Identify which cell holds the provided text, then report its [X, Y] central coordinate. 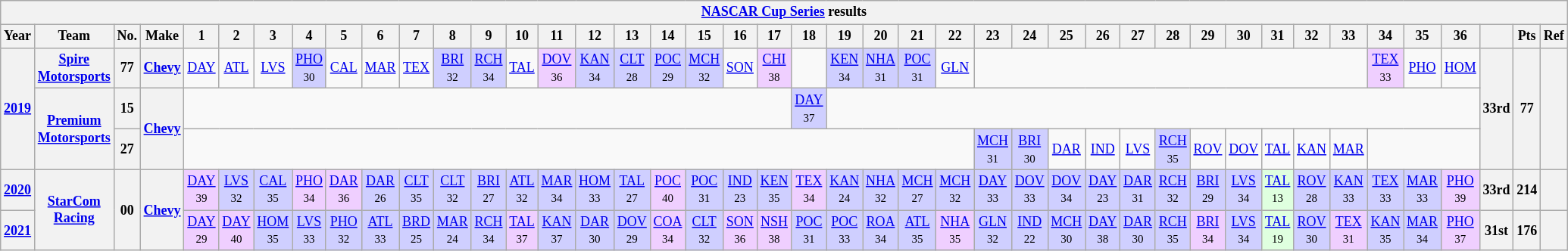
TEX31 [1348, 231]
TEX34 [809, 190]
DAY [201, 68]
13 [632, 36]
10 [522, 36]
CLT35 [417, 190]
DAY23 [1103, 190]
DAR [1067, 149]
POC29 [668, 68]
BRI32 [452, 68]
ATL35 [917, 231]
LVS33 [309, 231]
CLT28 [632, 68]
KAN35 [1385, 231]
17 [774, 36]
4 [309, 36]
KEN34 [845, 68]
00 [127, 210]
28 [1173, 36]
KAN37 [557, 231]
DAR26 [380, 190]
214 [1527, 190]
HOM33 [595, 190]
ROV [1207, 149]
ROV30 [1312, 231]
POC33 [845, 231]
KAN24 [845, 190]
ATL33 [380, 231]
14 [668, 36]
PHO34 [309, 190]
30 [1244, 36]
LVS32 [236, 190]
PHO32 [344, 231]
COA34 [668, 231]
19 [845, 36]
6 [380, 36]
POC40 [668, 190]
24 [1029, 36]
DAY33 [993, 190]
31st [1497, 231]
Team [74, 36]
TAL37 [522, 231]
IND22 [1029, 231]
176 [1527, 231]
18 [809, 36]
DOV [1244, 149]
2021 [18, 231]
TAL27 [632, 190]
PHO37 [1460, 231]
RCH32 [1173, 190]
NHA31 [881, 68]
TAL13 [1277, 190]
7 [417, 36]
SON36 [741, 231]
DAY37 [809, 109]
ROV28 [1312, 190]
20 [881, 36]
IND [1103, 149]
23 [993, 36]
36 [1460, 36]
No. [127, 36]
PHO [1423, 68]
DOV34 [1067, 190]
DOV33 [1029, 190]
12 [595, 36]
3 [273, 36]
8 [452, 36]
Premium Motorsports [74, 129]
DOV36 [557, 68]
DAR31 [1138, 190]
NSH38 [774, 231]
31 [1277, 36]
26 [1103, 36]
HOM [1460, 68]
MAR33 [1423, 190]
32 [1312, 36]
Year [18, 36]
MCH31 [993, 149]
1 [201, 36]
MAR24 [452, 231]
Make [162, 36]
35 [1423, 36]
NHA32 [881, 190]
BRI30 [1029, 149]
KAN34 [595, 68]
21 [917, 36]
DAY40 [236, 231]
KAN33 [1348, 190]
GLN32 [993, 231]
BRI29 [1207, 190]
2019 [18, 109]
22 [955, 36]
SON [741, 68]
Pts [1527, 36]
PHO30 [309, 68]
KEN35 [774, 190]
Ref [1554, 36]
BRI27 [489, 190]
5 [344, 36]
MCH27 [917, 190]
NASCAR Cup Series results [784, 12]
StarCom Racing [74, 210]
Spire Motorsports [74, 68]
IND23 [741, 190]
MCH30 [1067, 231]
11 [557, 36]
HOM35 [273, 231]
DAR36 [344, 190]
NHA35 [955, 231]
PHO39 [1460, 190]
BRI34 [1207, 231]
2 [236, 36]
DAY29 [201, 231]
9 [489, 36]
34 [1385, 36]
DOV29 [632, 231]
33 [1348, 36]
DAY38 [1103, 231]
CAL35 [273, 190]
KAN [1312, 149]
ATL32 [522, 190]
2020 [18, 190]
CAL [344, 68]
29 [1207, 36]
TAL19 [1277, 231]
ROA34 [881, 231]
BRD25 [417, 231]
CHI38 [774, 68]
DAY39 [201, 190]
25 [1067, 36]
GLN [955, 68]
TEX [417, 68]
16 [741, 36]
ATL [236, 68]
